Capture the cell that displays the provided text and extract its (x, y) central coordinate. 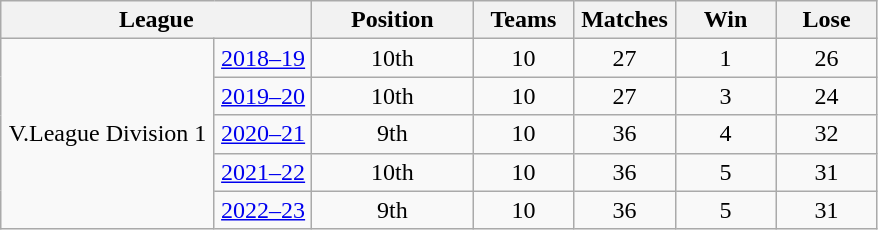
2018–19 (262, 58)
Matches (624, 20)
24 (826, 96)
League (156, 20)
2019–20 (262, 96)
Position (392, 20)
32 (826, 134)
Win (726, 20)
3 (726, 96)
2020–21 (262, 134)
1 (726, 58)
V.League Division 1 (108, 134)
26 (826, 58)
Teams (524, 20)
2022–23 (262, 210)
Lose (826, 20)
4 (726, 134)
2021–22 (262, 172)
